Scan for the cell matching the given text and deliver its [X, Y] coordinate at center. 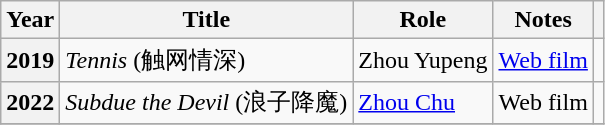
2019 [30, 60]
Zhou Chu [423, 102]
Notes [543, 20]
Zhou Yupeng [423, 60]
Year [30, 20]
Role [423, 20]
Title [206, 20]
Tennis (触网情深) [206, 60]
2022 [30, 102]
Subdue the Devil (浪子降魔) [206, 102]
